Capture the cell that displays the provided text and extract its (X, Y) central coordinate. 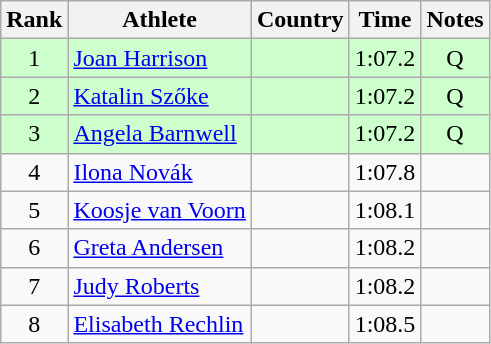
3 (34, 134)
7 (34, 286)
5 (34, 210)
Ilona Novák (160, 172)
6 (34, 248)
1:08.1 (385, 210)
Athlete (160, 20)
1:08.5 (385, 324)
Time (385, 20)
1 (34, 58)
Joan Harrison (160, 58)
Rank (34, 20)
Angela Barnwell (160, 134)
4 (34, 172)
8 (34, 324)
Country (300, 20)
Koosje van Voorn (160, 210)
Elisabeth Rechlin (160, 324)
Judy Roberts (160, 286)
Notes (455, 20)
1:07.8 (385, 172)
2 (34, 96)
Katalin Szőke (160, 96)
Greta Andersen (160, 248)
